Return (X, Y) of the center of cell containing provided text 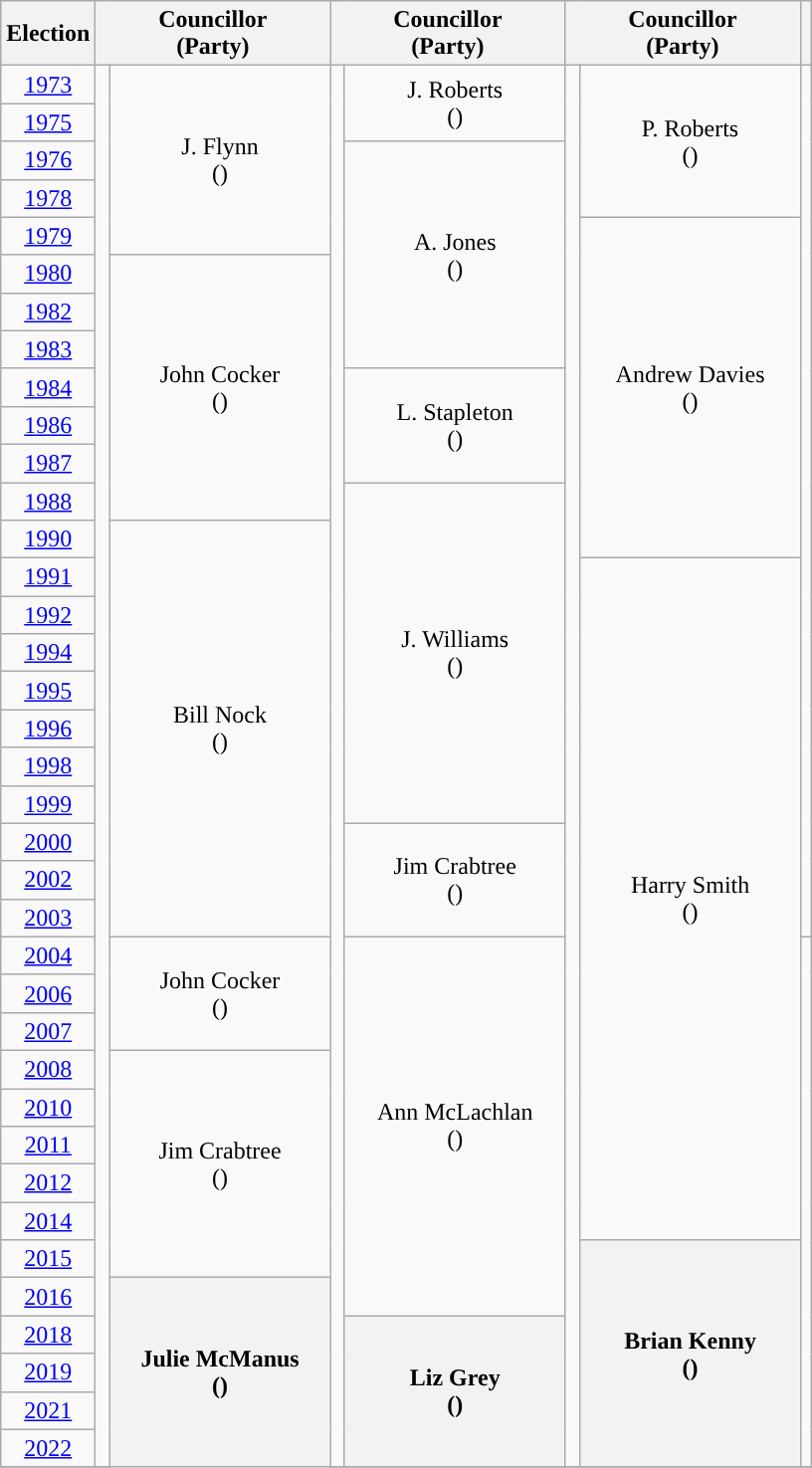
1996 (48, 729)
1990 (48, 539)
1988 (48, 501)
J. Roberts() (454, 104)
2018 (48, 1335)
2007 (48, 1031)
1991 (48, 577)
2004 (48, 955)
P. Roberts() (691, 141)
L. Stapleton() (454, 425)
J. Flynn() (220, 160)
A. Jones() (454, 255)
2012 (48, 1183)
2021 (48, 1410)
J. Williams() (454, 653)
2006 (48, 993)
1980 (48, 274)
1998 (48, 766)
1999 (48, 804)
2003 (48, 918)
2022 (48, 1448)
2000 (48, 842)
2019 (48, 1372)
Election (48, 34)
1995 (48, 691)
2014 (48, 1221)
2008 (48, 1069)
Harry Smith() (691, 900)
Brian Kenny() (691, 1354)
1987 (48, 463)
2010 (48, 1108)
Liz Grey() (454, 1391)
1994 (48, 653)
2002 (48, 880)
Bill Nock() (220, 729)
1982 (48, 312)
1975 (48, 122)
2016 (48, 1297)
1986 (48, 425)
1976 (48, 160)
2011 (48, 1146)
1992 (48, 615)
1984 (48, 387)
Andrew Davies() (691, 388)
1979 (48, 236)
Julie McManus() (220, 1372)
1983 (48, 349)
1973 (48, 85)
2015 (48, 1259)
1978 (48, 198)
Ann McLachlan() (454, 1127)
